Scan for the cell matching the given text and deliver its [X, Y] coordinate at center. 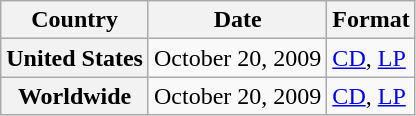
Worldwide [75, 96]
Date [237, 20]
Country [75, 20]
Format [371, 20]
United States [75, 58]
